From the cell containing the given text, extract its center point as [X, Y] coordinate. 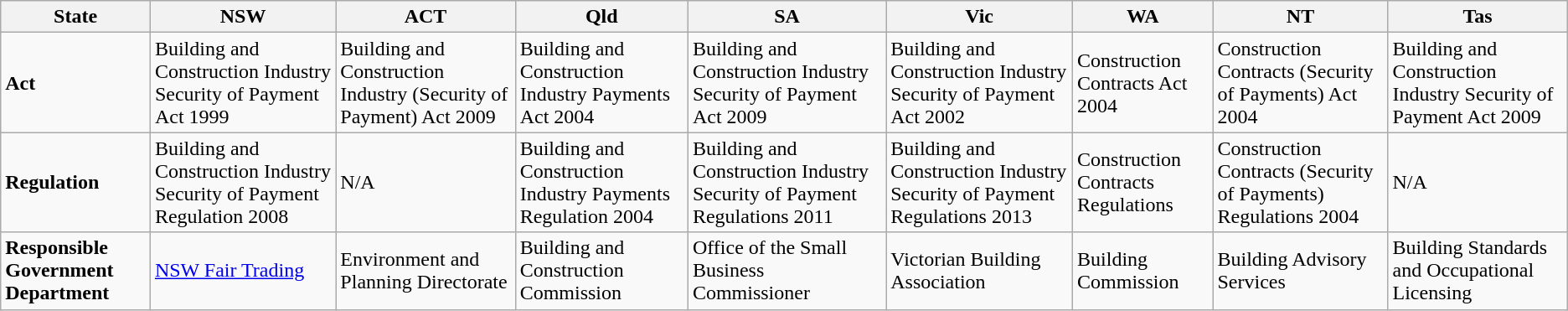
Building and Construction Industry Payments Act 2004 [601, 82]
Office of the Small Business Commissioner [787, 271]
Act [75, 82]
Building and Construction Industry (Security of Payment) Act 2009 [426, 82]
Building and Construction Industry Security of Payment Act 2002 [980, 82]
Building and Construction Industry Security of Payment Regulations 2011 [787, 183]
Building and Construction Commission [601, 271]
Victorian Building Association [980, 271]
Environment and Planning Directorate [426, 271]
Qld [601, 17]
Vic [980, 17]
Building and Construction Industry Security of Payment Regulations 2013 [980, 183]
Building and Construction Industry Security of Payment Act 1999 [243, 82]
NSW [243, 17]
Construction Contracts (Security of Payments) Regulations 2004 [1300, 183]
State [75, 17]
Building Advisory Services [1300, 271]
ACT [426, 17]
SA [787, 17]
Responsible Government Department [75, 271]
NT [1300, 17]
Building and Construction Industry Payments Regulation 2004 [601, 183]
Building Commission [1142, 271]
Tas [1478, 17]
Construction Contracts Regulations [1142, 183]
WA [1142, 17]
Construction Contracts (Security of Payments) Act 2004 [1300, 82]
NSW Fair Trading [243, 271]
Building Standards and Occupational Licensing [1478, 271]
Building and Construction Industry Security of Payment Regulation 2008 [243, 183]
Regulation [75, 183]
Construction Contracts Act 2004 [1142, 82]
